Locate the cell with the specified text and output its (x, y) center coordinate. 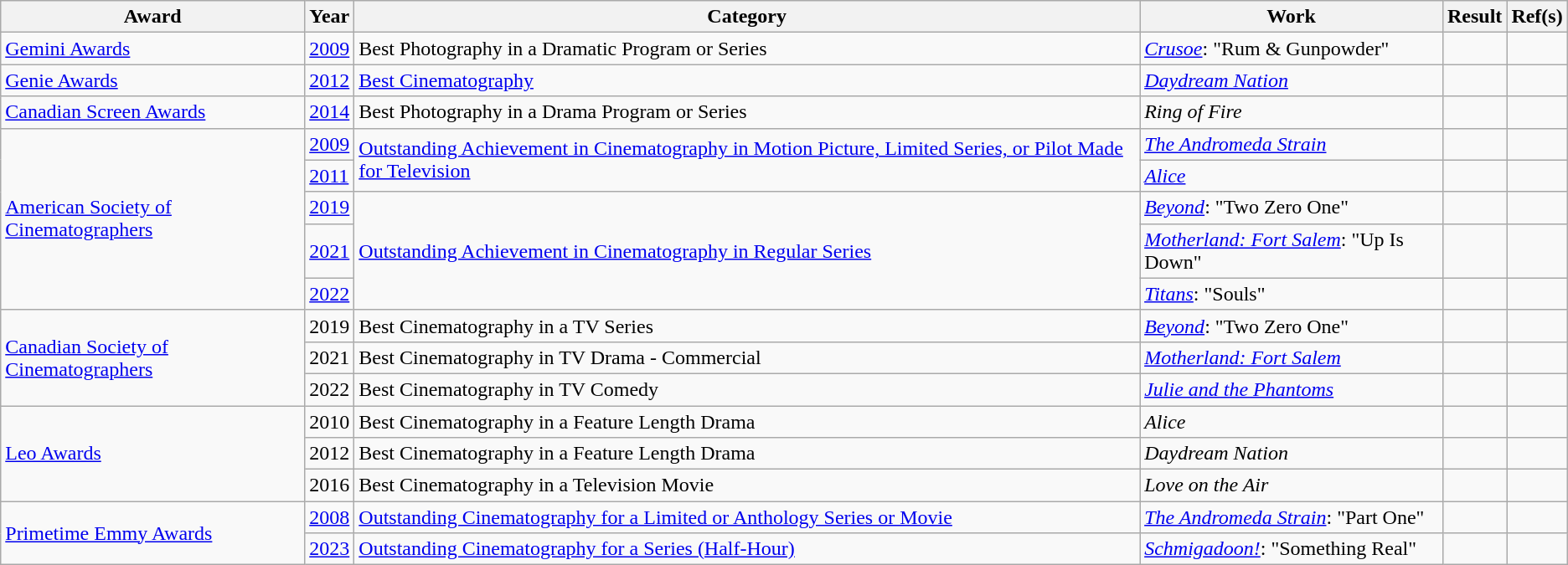
Result (1474, 17)
Ring of Fire (1292, 112)
The Andromeda Strain: "Part One" (1292, 517)
2014 (330, 112)
Canadian Screen Awards (152, 112)
Best Cinematography (747, 80)
Gemini Awards (152, 49)
Best Cinematography in TV Comedy (747, 389)
Motherland: Fort Salem (1292, 357)
Outstanding Cinematography for a Series (Half-Hour) (747, 549)
Canadian Society of Cinematographers (152, 357)
Best Photography in a Dramatic Program or Series (747, 49)
2023 (330, 549)
Outstanding Achievement in Cinematography in Regular Series (747, 251)
2010 (330, 421)
2008 (330, 517)
Primetime Emmy Awards (152, 533)
Schmigadoon!: "Something Real" (1292, 549)
2011 (330, 176)
Julie and the Phantoms (1292, 389)
Outstanding Achievement in Cinematography in Motion Picture, Limited Series, or Pilot Made for Television (747, 160)
American Society of Cinematographers (152, 219)
Best Cinematography in TV Drama - Commercial (747, 357)
Outstanding Cinematography for a Limited or Anthology Series or Movie (747, 517)
Year (330, 17)
Leo Awards (152, 453)
Titans: "Souls" (1292, 294)
Love on the Air (1292, 485)
Best Cinematography in a TV Series (747, 326)
Ref(s) (1537, 17)
Best Photography in a Drama Program or Series (747, 112)
Motherland: Fort Salem: "Up Is Down" (1292, 251)
The Andromeda Strain (1292, 144)
Category (747, 17)
Genie Awards (152, 80)
Crusoe: "Rum & Gunpowder" (1292, 49)
Work (1292, 17)
2016 (330, 485)
Best Cinematography in a Television Movie (747, 485)
Award (152, 17)
